Return [X, Y] of the center of cell containing provided text 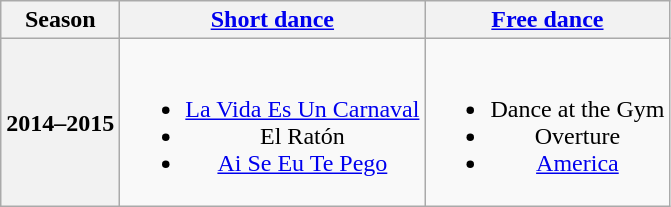
Free dance [548, 20]
Season [60, 20]
2014–2015 [60, 122]
Short dance [272, 20]
Dance at the GymOvertureAmerica [548, 122]
La Vida Es Un Carnaval El Ratón Ai Se Eu Te Pego [272, 122]
